Pinpoint the cell where the given text exists, returning its (X, Y) midpoint coordinate. 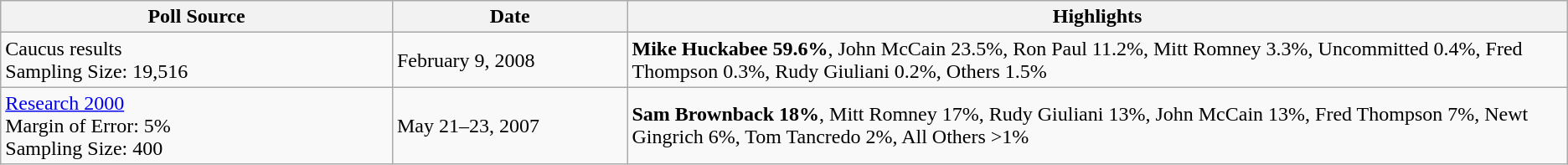
Caucus resultsSampling Size: 19,516 (197, 60)
May 21–23, 2007 (509, 126)
Research 2000Margin of Error: 5% Sampling Size: 400 (197, 126)
Highlights (1097, 17)
Mike Huckabee 59.6%, John McCain 23.5%, Ron Paul 11.2%, Mitt Romney 3.3%, Uncommitted 0.4%, Fred Thompson 0.3%, Rudy Giuliani 0.2%, Others 1.5% (1097, 60)
Date (509, 17)
Poll Source (197, 17)
February 9, 2008 (509, 60)
Sam Brownback 18%, Mitt Romney 17%, Rudy Giuliani 13%, John McCain 13%, Fred Thompson 7%, Newt Gingrich 6%, Tom Tancredo 2%, All Others >1% (1097, 126)
